Output the (x, y) coordinate of the center of the cell containing the given text.  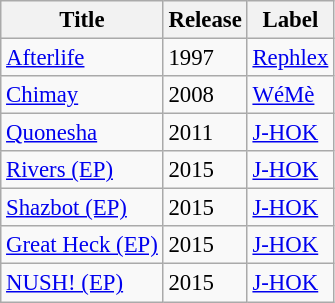
Quonesha (82, 133)
1997 (205, 58)
Great Heck (EP) (82, 245)
NUSH! (EP) (82, 283)
2011 (205, 133)
Label (290, 20)
Rivers (EP) (82, 170)
Chimay (82, 95)
2008 (205, 95)
Title (82, 20)
WéMè (290, 95)
Shazbot (EP) (82, 208)
Afterlife (82, 58)
Rephlex (290, 58)
Release (205, 20)
